For the text-containing cell, return its midpoint in [x, y] coordinate format. 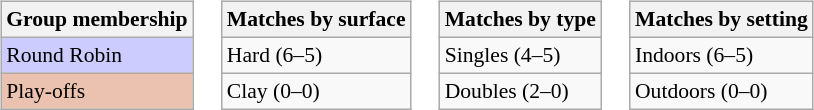
Matches by surface [316, 20]
Hard (6–5) [316, 55]
Outdoors (0–0) [722, 91]
Clay (0–0) [316, 91]
Matches by setting [722, 20]
Doubles (2–0) [520, 91]
Singles (4–5) [520, 55]
Group membership [96, 20]
Play-offs [96, 91]
Round Robin [96, 55]
Matches by type [520, 20]
Indoors (6–5) [722, 55]
